Search for the cell housing the specified text and yield its (X, Y) center coordinate. 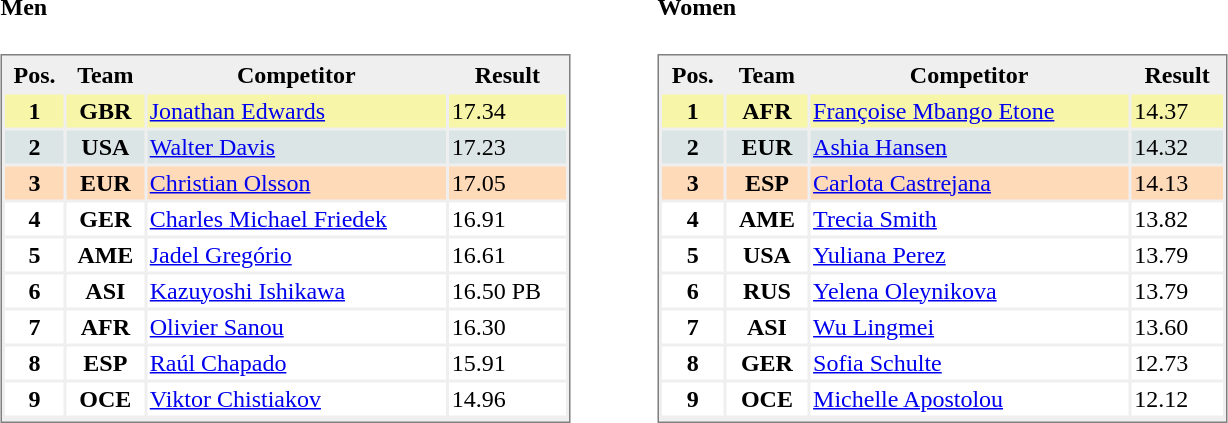
Trecia Smith (969, 218)
Raúl Chapado (296, 362)
14.96 (508, 398)
Yuliana Perez (969, 254)
14.32 (1177, 146)
17.34 (508, 110)
Michelle Apostolou (969, 398)
16.91 (508, 218)
Kazuyoshi Ishikawa (296, 290)
12.12 (1177, 398)
14.37 (1177, 110)
Wu Lingmei (969, 326)
13.60 (1177, 326)
Jonathan Edwards (296, 110)
Walter Davis (296, 146)
16.30 (508, 326)
Christian Olsson (296, 182)
16.61 (508, 254)
15.91 (508, 362)
Ashia Hansen (969, 146)
Jadel Gregório (296, 254)
14.13 (1177, 182)
Yelena Oleynikova (969, 290)
Carlota Castrejana (969, 182)
Viktor Chistiakov (296, 398)
13.82 (1177, 218)
GBR (106, 110)
Sofia Schulte (969, 362)
16.50 PB (508, 290)
12.73 (1177, 362)
Charles Michael Friedek (296, 218)
Françoise Mbango Etone (969, 110)
RUS (767, 290)
17.05 (508, 182)
17.23 (508, 146)
Olivier Sanou (296, 326)
